Detect which cell encompasses the target text, then output its [X, Y] center coordinate. 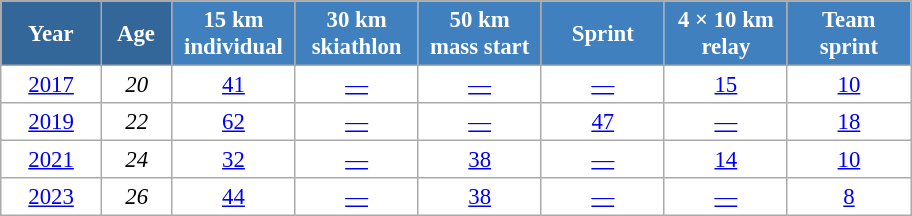
Age [136, 34]
47 [602, 122]
14 [726, 160]
Sprint [602, 34]
30 km skiathlon [356, 34]
15 [726, 85]
2019 [52, 122]
2021 [52, 160]
18 [848, 122]
44 [234, 197]
24 [136, 160]
4 × 10 km relay [726, 34]
2017 [52, 85]
62 [234, 122]
15 km individual [234, 34]
Team sprint [848, 34]
41 [234, 85]
Year [52, 34]
26 [136, 197]
50 km mass start [480, 34]
32 [234, 160]
22 [136, 122]
2023 [52, 197]
20 [136, 85]
8 [848, 197]
